Return (x, y) of the center of cell containing provided text 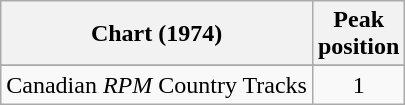
Chart (1974) (157, 34)
Peakposition (358, 34)
Canadian RPM Country Tracks (157, 85)
1 (358, 85)
